Output the (X, Y) coordinate of the center of the cell containing the given text.  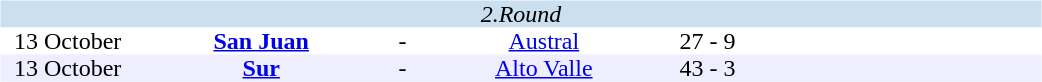
San Juan (262, 42)
Austral (544, 42)
Sur (262, 68)
Alto Valle (544, 68)
2.Round (520, 14)
43 - 3 (707, 68)
27 - 9 (707, 42)
